Return the [x, y] coordinate for the center point of the cell that contains the specified text.  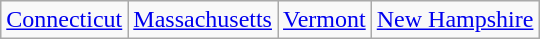
New Hampshire [455, 20]
Vermont [325, 20]
Connecticut [64, 20]
Massachusetts [203, 20]
